Detect which cell encompasses the target text, then output its (X, Y) center coordinate. 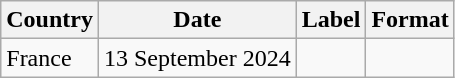
Date (197, 20)
Label (331, 20)
Country (50, 20)
13 September 2024 (197, 58)
Format (410, 20)
France (50, 58)
